Find where the given text appears and provide that cell's center as (x, y) coordinate. 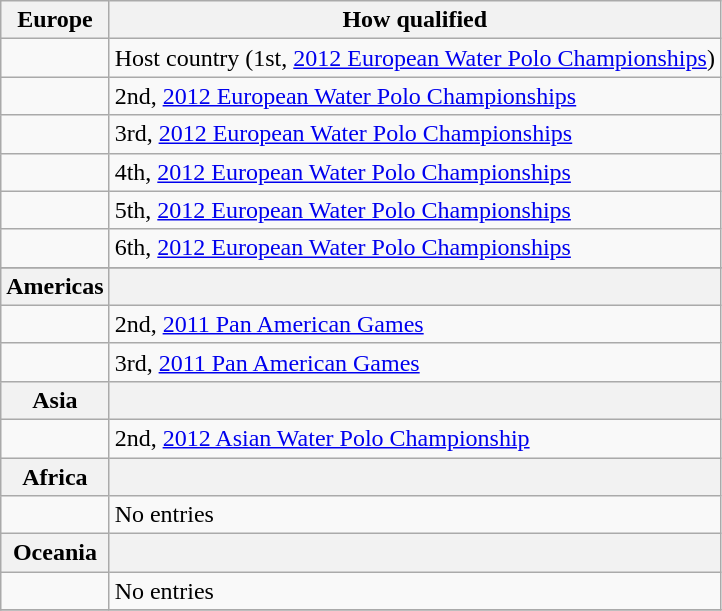
Americas (55, 286)
Oceania (55, 553)
4th, 2012 European Water Polo Championships (414, 172)
2nd, 2012 European Water Polo Championships (414, 96)
Africa (55, 477)
5th, 2012 European Water Polo Championships (414, 210)
3rd, 2011 Pan American Games (414, 362)
Europe (55, 20)
6th, 2012 European Water Polo Championships (414, 248)
Host country (1st, 2012 European Water Polo Championships) (414, 58)
2nd, 2011 Pan American Games (414, 324)
How qualified (414, 20)
2nd, 2012 Asian Water Polo Championship (414, 438)
3rd, 2012 European Water Polo Championships (414, 134)
Asia (55, 400)
